Extract the (x, y) coordinate from the center of the cell holding the provided text.  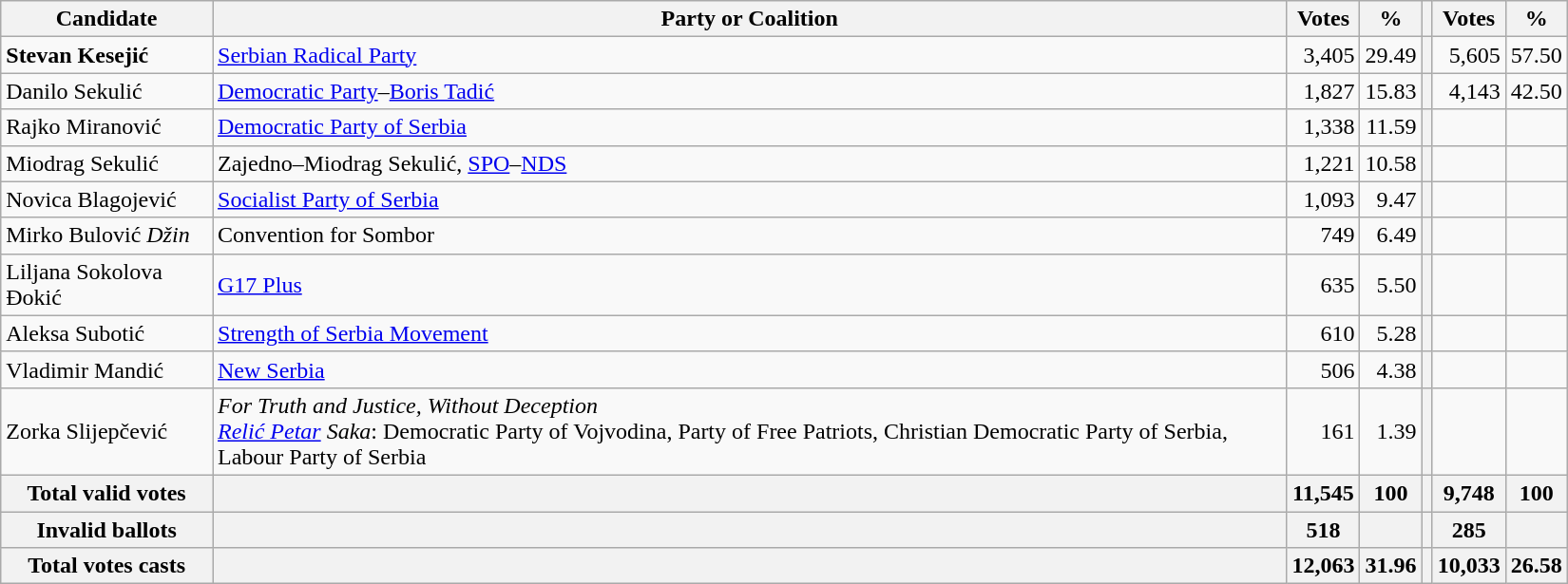
Serbian Radical Party (750, 55)
1.39 (1391, 431)
Aleksa Subotić (106, 333)
42.50 (1536, 91)
Democratic Party–Boris Tadić (750, 91)
New Serbia (750, 369)
Mirko Bulović Džin (106, 235)
G17 Plus (750, 285)
Democratic Party of Serbia (750, 127)
57.50 (1536, 55)
1,221 (1323, 163)
749 (1323, 235)
26.58 (1536, 566)
Strength of Serbia Movement (750, 333)
161 (1323, 431)
Rajko Miranović (106, 127)
5,605 (1469, 55)
9,748 (1469, 493)
Socialist Party of Serbia (750, 199)
506 (1323, 369)
1,827 (1323, 91)
15.83 (1391, 91)
5.50 (1391, 285)
Zajedno–Miodrag Sekulić, SPO–NDS (750, 163)
Miodrag Sekulić (106, 163)
3,405 (1323, 55)
Total votes casts (106, 566)
1,338 (1323, 127)
Stevan Kesejić (106, 55)
635 (1323, 285)
Liljana Sokolova Đokić (106, 285)
Novica Blagojević (106, 199)
1,093 (1323, 199)
518 (1323, 529)
31.96 (1391, 566)
6.49 (1391, 235)
610 (1323, 333)
12,063 (1323, 566)
Convention for Sombor (750, 235)
Party or Coalition (750, 19)
10.58 (1391, 163)
Invalid ballots (106, 529)
Danilo Sekulić (106, 91)
9.47 (1391, 199)
29.49 (1391, 55)
11,545 (1323, 493)
Total valid votes (106, 493)
Candidate (106, 19)
285 (1469, 529)
4,143 (1469, 91)
Zorka Slijepčević (106, 431)
10,033 (1469, 566)
11.59 (1391, 127)
Vladimir Mandić (106, 369)
5.28 (1391, 333)
4.38 (1391, 369)
